Find where the given text appears and provide that cell's center as [x, y] coordinate. 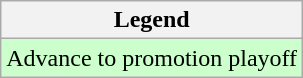
Legend [152, 20]
Advance to promotion playoff [152, 58]
